Detect which cell encompasses the target text, then output its [x, y] center coordinate. 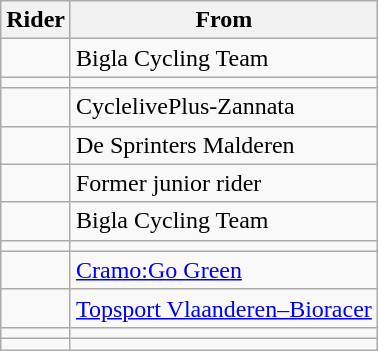
From [224, 20]
Topsport Vlaanderen–Bioracer [224, 308]
Rider [36, 20]
Former junior rider [224, 183]
Cramo:Go Green [224, 270]
De Sprinters Malderen [224, 145]
CyclelivePlus-Zannata [224, 107]
